Output the [X, Y] coordinate of the center of the cell containing the given text.  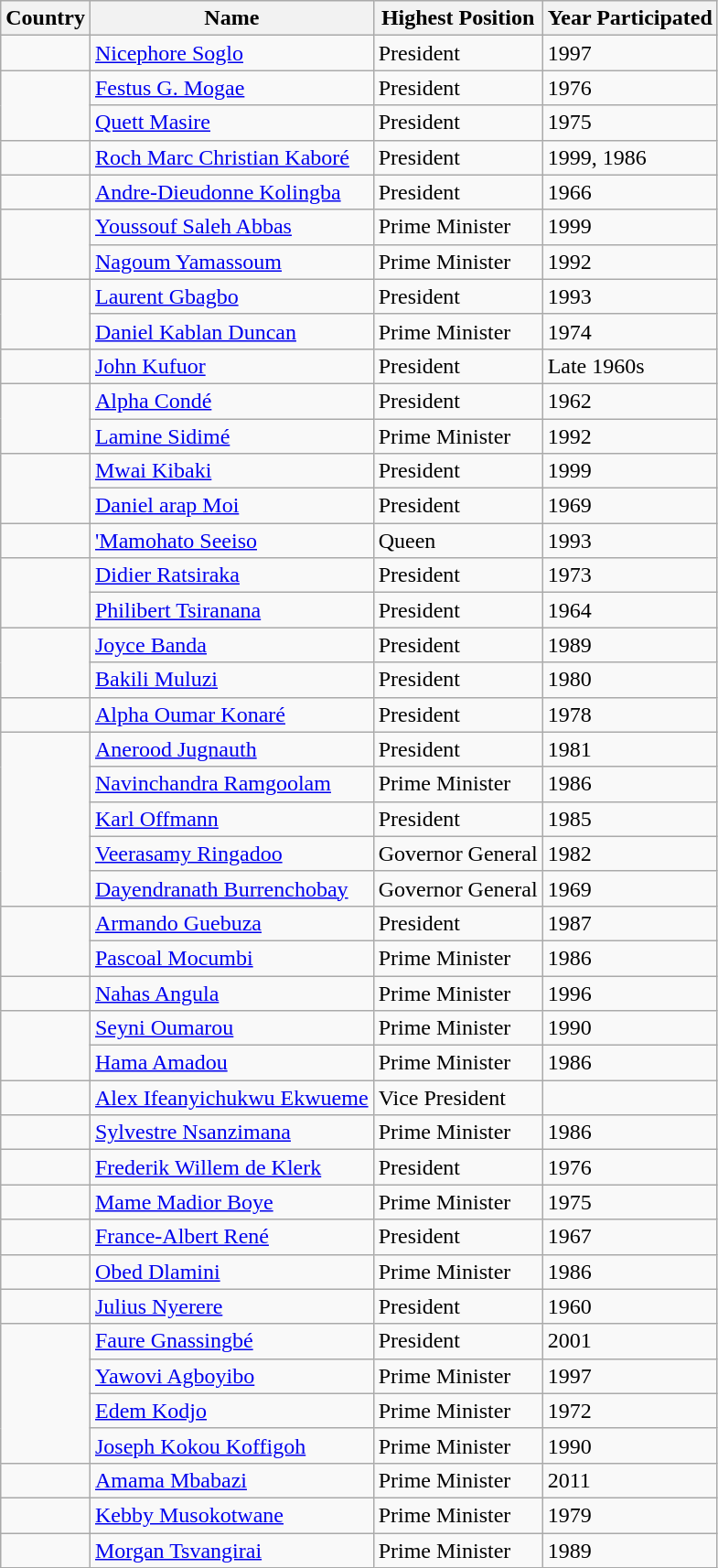
Dayendranath Burrenchobay [231, 888]
Lamine Sidimé [231, 436]
Mwai Kibaki [231, 471]
Alpha Condé [231, 401]
Year Participated [629, 18]
Yawovi Agboyibo [231, 1376]
1960 [629, 1306]
1964 [629, 610]
1973 [629, 575]
Mame Madior Boye [231, 1202]
France-Albert René [231, 1237]
1972 [629, 1411]
Name [231, 18]
Laurent Gbagbo [231, 296]
Amama Mbabazi [231, 1480]
Didier Ratsiraka [231, 575]
Alpha Oumar Konaré [231, 714]
Sylvestre Nsanzimana [231, 1133]
Alex Ifeanyichukwu Ekwueme [231, 1098]
1985 [629, 819]
Vice President [457, 1098]
1966 [629, 192]
Obed Dlamini [231, 1272]
Nahas Angula [231, 993]
Highest Position [457, 18]
1974 [629, 331]
Kebby Musokotwane [231, 1515]
Country [46, 18]
Pascoal Mocumbi [231, 958]
1999, 1986 [629, 157]
Veerasamy Ringadoo [231, 854]
1967 [629, 1237]
1979 [629, 1515]
Nicephore Soglo [231, 53]
Frederik Willem de Klerk [231, 1167]
Hama Amadou [231, 1063]
Karl Offmann [231, 819]
Faure Gnassingbé [231, 1341]
1978 [629, 714]
1996 [629, 993]
Joseph Kokou Koffigoh [231, 1445]
Armando Guebuza [231, 923]
'Mamohato Seeiso [231, 541]
1982 [629, 854]
1980 [629, 680]
Queen [457, 541]
Daniel arap Moi [231, 506]
Anerood Jugnauth [231, 749]
1981 [629, 749]
Julius Nyerere [231, 1306]
Edem Kodjo [231, 1411]
2001 [629, 1341]
Youssouf Saleh Abbas [231, 227]
Navinchandra Ramgoolam [231, 784]
1987 [629, 923]
Morgan Tsvangirai [231, 1551]
Philibert Tsiranana [231, 610]
Daniel Kablan Duncan [231, 331]
Andre-Dieudonne Kolingba [231, 192]
Festus G. Mogae [231, 88]
Quett Masire [231, 123]
Late 1960s [629, 366]
1962 [629, 401]
Joyce Banda [231, 645]
Nagoum Yamassoum [231, 262]
Bakili Muluzi [231, 680]
Roch Marc Christian Kaboré [231, 157]
2011 [629, 1480]
John Kufuor [231, 366]
Seyni Oumarou [231, 1028]
